Output the [x, y] coordinate of the center of the cell containing the given text.  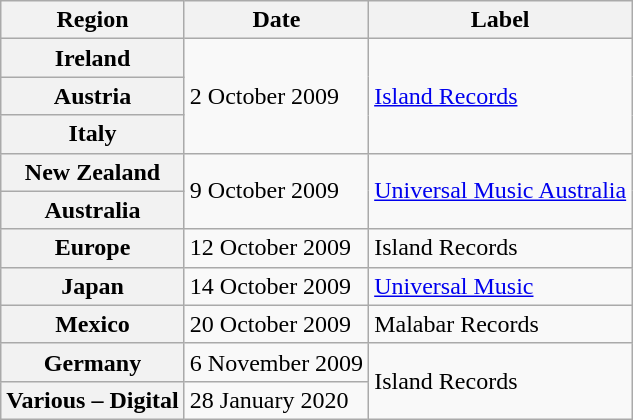
Mexico [93, 324]
6 November 2009 [276, 362]
Japan [93, 286]
New Zealand [93, 172]
Universal Music [500, 286]
Various – Digital [93, 400]
Region [93, 20]
Label [500, 20]
Date [276, 20]
14 October 2009 [276, 286]
Universal Music Australia [500, 191]
28 January 2020 [276, 400]
9 October 2009 [276, 191]
Ireland [93, 58]
12 October 2009 [276, 248]
Europe [93, 248]
Italy [93, 134]
2 October 2009 [276, 96]
Austria [93, 96]
Australia [93, 210]
Germany [93, 362]
20 October 2009 [276, 324]
Malabar Records [500, 324]
